Return the [x, y] coordinate for the center point of the cell that contains the specified text.  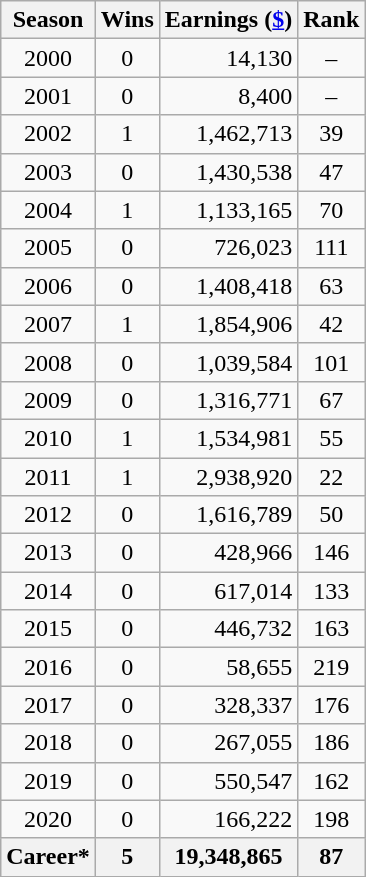
1,854,906 [228, 324]
58,655 [228, 667]
2004 [48, 210]
1,462,713 [228, 134]
Rank [332, 20]
2010 [48, 438]
2019 [48, 781]
617,014 [228, 591]
87 [332, 857]
2014 [48, 591]
50 [332, 515]
1,408,418 [228, 286]
1,430,538 [228, 172]
2003 [48, 172]
5 [127, 857]
446,732 [228, 629]
111 [332, 248]
2006 [48, 286]
726,023 [228, 248]
67 [332, 400]
2005 [48, 248]
2002 [48, 134]
14,130 [228, 58]
47 [332, 172]
2001 [48, 96]
2016 [48, 667]
2017 [48, 705]
2018 [48, 743]
70 [332, 210]
Earnings ($) [228, 20]
2011 [48, 477]
2015 [48, 629]
1,616,789 [228, 515]
550,547 [228, 781]
42 [332, 324]
146 [332, 553]
176 [332, 705]
166,222 [228, 819]
19,348,865 [228, 857]
39 [332, 134]
133 [332, 591]
328,337 [228, 705]
267,055 [228, 743]
2012 [48, 515]
101 [332, 362]
2009 [48, 400]
2,938,920 [228, 477]
219 [332, 667]
Season [48, 20]
163 [332, 629]
2000 [48, 58]
1,039,584 [228, 362]
186 [332, 743]
Career* [48, 857]
2020 [48, 819]
198 [332, 819]
1,534,981 [228, 438]
Wins [127, 20]
428,966 [228, 553]
2007 [48, 324]
1,316,771 [228, 400]
162 [332, 781]
1,133,165 [228, 210]
8,400 [228, 96]
2008 [48, 362]
2013 [48, 553]
63 [332, 286]
22 [332, 477]
55 [332, 438]
